Extract the (x, y) coordinate from the center of the cell holding the provided text.  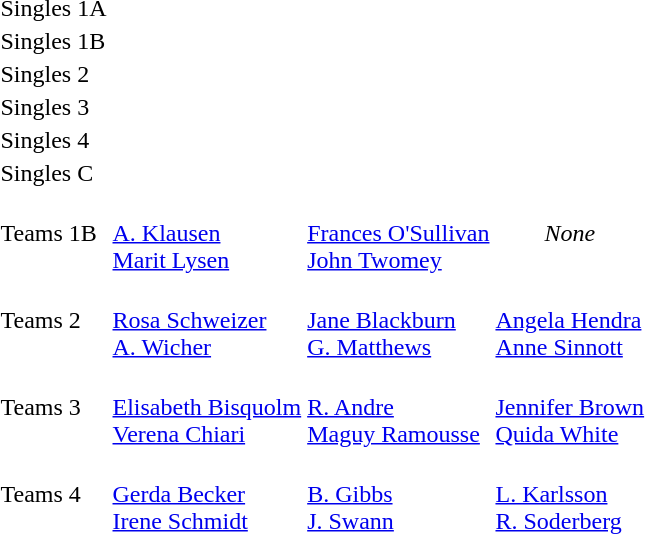
Rosa Schweizer A. Wicher (207, 320)
Jane Blackburn G. Matthews (398, 320)
A. Klausen Marit Lysen (207, 233)
Elisabeth Bisquolm Verena Chiari (207, 407)
R. Andre Maguy Ramousse (398, 407)
Frances O'Sullivan John Twomey (398, 233)
